Find where the given text appears and provide that cell's center as [X, Y] coordinate. 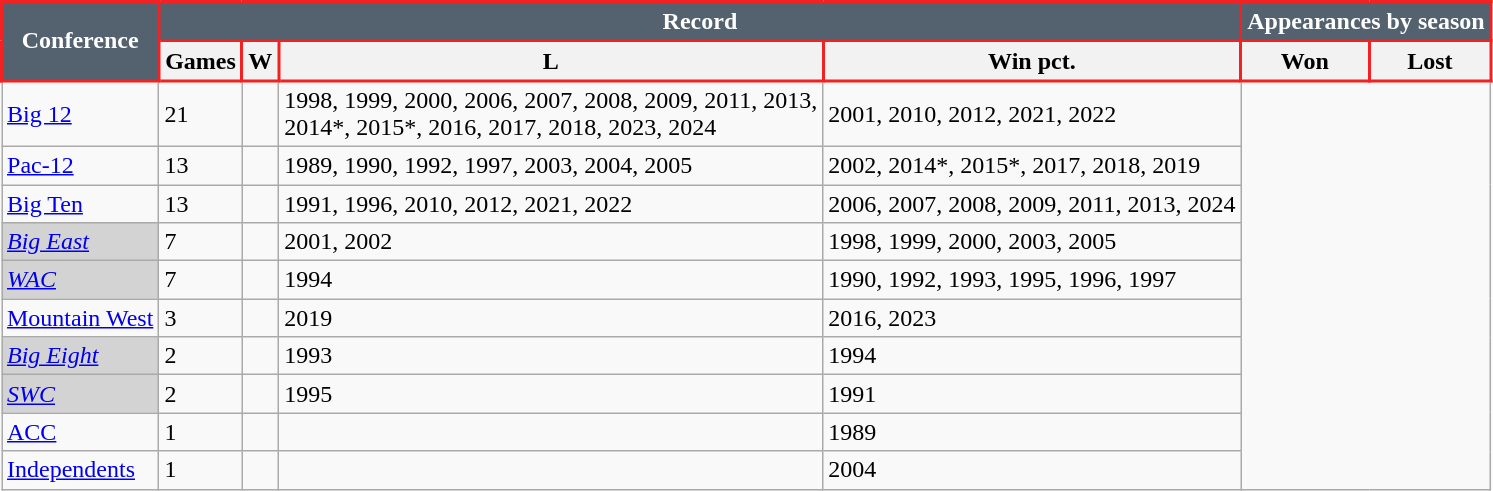
ACC [80, 432]
1995 [551, 394]
1990, 1992, 1993, 1995, 1996, 1997 [1032, 280]
Big Eight [80, 356]
Appearances by season [1366, 22]
Pac-12 [80, 165]
2001, 2010, 2012, 2021, 2022 [1032, 114]
1993 [551, 356]
2016, 2023 [1032, 318]
2006, 2007, 2008, 2009, 2011, 2013, 2024 [1032, 203]
1989, 1990, 1992, 1997, 2003, 2004, 2005 [551, 165]
Conference [80, 42]
W [260, 61]
Mountain West [80, 318]
2001, 2002 [551, 242]
Record [700, 22]
1998, 1999, 2000, 2003, 2005 [1032, 242]
Win pct. [1032, 61]
Big East [80, 242]
1989 [1032, 432]
Games [200, 61]
3 [200, 318]
Lost [1430, 61]
1991, 1996, 2010, 2012, 2021, 2022 [551, 203]
Big 12 [80, 114]
Won [1305, 61]
WAC [80, 280]
2002, 2014*, 2015*, 2017, 2018, 2019 [1032, 165]
L [551, 61]
SWC [80, 394]
1998, 1999, 2000, 2006, 2007, 2008, 2009, 2011, 2013, 2014*, 2015*, 2016, 2017, 2018, 2023, 2024 [551, 114]
2019 [551, 318]
Big Ten [80, 203]
2004 [1032, 470]
1991 [1032, 394]
21 [200, 114]
Independents [80, 470]
